Find where the given text appears and provide that cell's center as [x, y] coordinate. 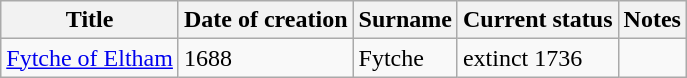
1688 [266, 58]
extinct 1736 [538, 58]
Notes [652, 20]
Date of creation [266, 20]
Current status [538, 20]
Fytche of Eltham [90, 58]
Surname [405, 20]
Fytche [405, 58]
Title [90, 20]
